From the cell containing the given text, extract its center point as [x, y] coordinate. 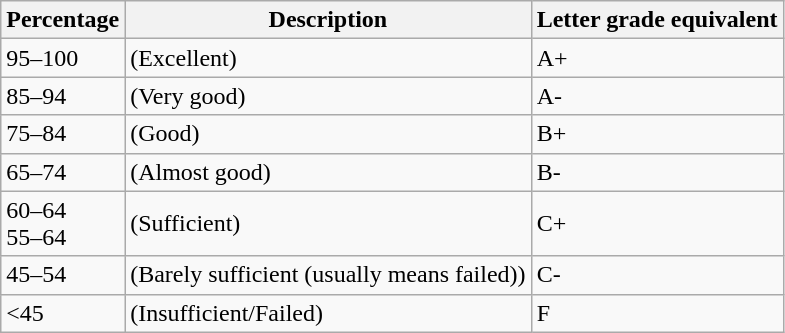
85–94 [63, 96]
Percentage [63, 20]
45–54 [63, 275]
(Good) [328, 134]
65–74 [63, 172]
C- [657, 275]
(Sufficient) [328, 224]
Description [328, 20]
C+ [657, 224]
B- [657, 172]
60–64 55–64 [63, 224]
95–100 [63, 58]
B+ [657, 134]
(Very good) [328, 96]
A- [657, 96]
(Almost good) [328, 172]
Letter grade equivalent [657, 20]
F [657, 313]
(Excellent) [328, 58]
(Barely sufficient (usually means failed)) [328, 275]
A+ [657, 58]
75–84 [63, 134]
<45 [63, 313]
(Insufficient/Failed) [328, 313]
